From the cell containing the given text, extract its center point as (x, y) coordinate. 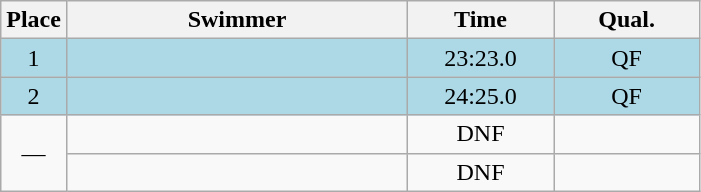
23:23.0 (481, 58)
24:25.0 (481, 96)
Place (34, 20)
1 (34, 58)
Qual. (627, 20)
Swimmer (236, 20)
— (34, 153)
2 (34, 96)
Time (481, 20)
